Capture the cell that displays the provided text and extract its [X, Y] central coordinate. 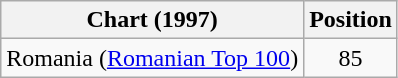
Romania (Romanian Top 100) [152, 58]
Position [351, 20]
85 [351, 58]
Chart (1997) [152, 20]
